For the text-containing cell, return its midpoint in (X, Y) coordinate format. 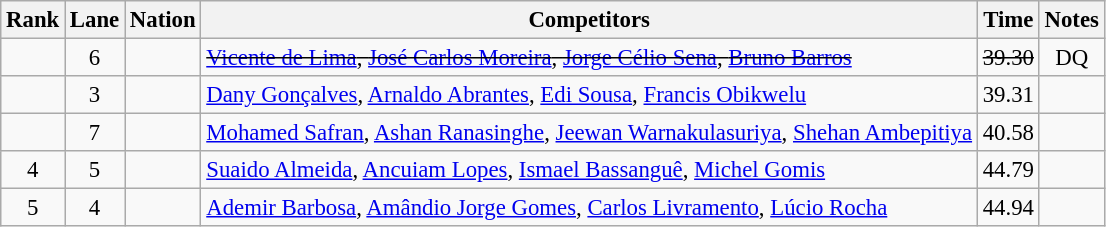
Mohamed Safran, Ashan Ranasinghe, Jeewan Warnakulasuriya, Shehan Ambepitiya (589, 133)
Dany Gonçalves, Arnaldo Abrantes, Edi Sousa, Francis Obikwelu (589, 95)
DQ (1072, 58)
44.79 (1008, 170)
Time (1008, 20)
7 (95, 133)
40.58 (1008, 133)
Suaido Almeida, Ancuiam Lopes, Ismael Bassanguê, Michel Gomis (589, 170)
Notes (1072, 20)
3 (95, 95)
39.31 (1008, 95)
Rank (33, 20)
Ademir Barbosa, Amândio Jorge Gomes, Carlos Livramento, Lúcio Rocha (589, 208)
39.30 (1008, 58)
Lane (95, 20)
44.94 (1008, 208)
6 (95, 58)
Competitors (589, 20)
Vicente de Lima, José Carlos Moreira, Jorge Célio Sena, Bruno Barros (589, 58)
Nation (163, 20)
